Detect which cell encompasses the target text, then output its (X, Y) center coordinate. 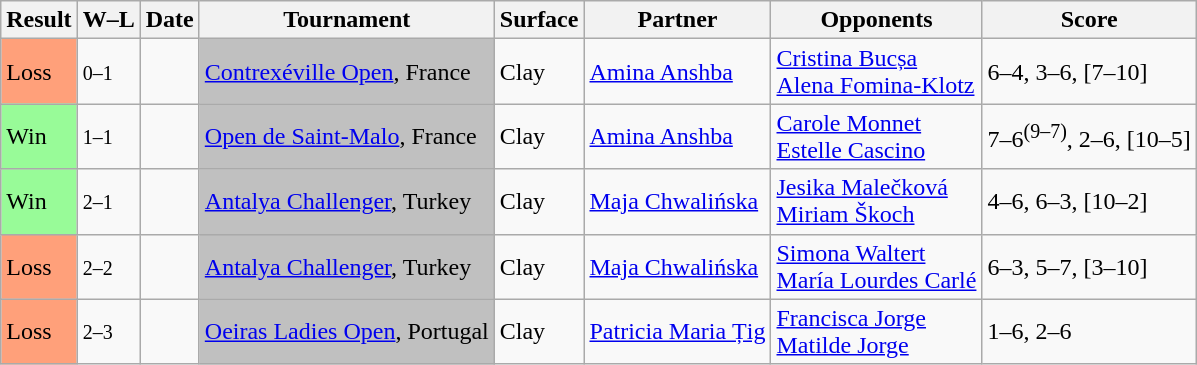
Patricia Maria Țig (678, 332)
Score (1089, 20)
Francisca Jorge Matilde Jorge (876, 332)
Surface (539, 20)
2–2 (108, 266)
W–L (108, 20)
Tournament (346, 20)
1–6, 2–6 (1089, 332)
Contrexéville Open, France (346, 72)
Open de Saint-Malo, France (346, 136)
6–3, 5–7, [3–10] (1089, 266)
Date (170, 20)
Partner (678, 20)
2–1 (108, 202)
Opponents (876, 20)
Oeiras Ladies Open, Portugal (346, 332)
Simona Waltert María Lourdes Carlé (876, 266)
7–6(9–7), 2–6, [10–5] (1089, 136)
0–1 (108, 72)
Result (39, 20)
1–1 (108, 136)
Jesika Malečková Miriam Škoch (876, 202)
2–3 (108, 332)
Carole Monnet Estelle Cascino (876, 136)
6–4, 3–6, [7–10] (1089, 72)
Cristina Bucșa Alena Fomina-Klotz (876, 72)
4–6, 6–3, [10–2] (1089, 202)
